Provide the [X, Y] coordinate of the cell's center where the given text is located.  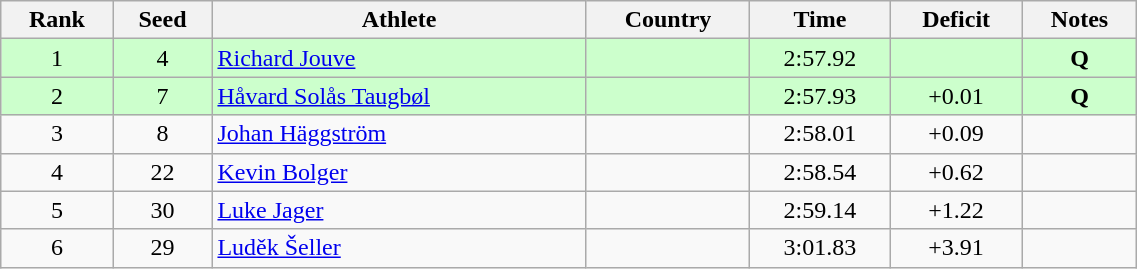
Country [668, 20]
+0.01 [956, 96]
29 [162, 248]
Rank [57, 20]
Richard Jouve [399, 58]
Deficit [956, 20]
3 [57, 134]
Kevin Bolger [399, 172]
6 [57, 248]
7 [162, 96]
30 [162, 210]
Athlete [399, 20]
3:01.83 [820, 248]
2 [57, 96]
Seed [162, 20]
Notes [1080, 20]
+0.09 [956, 134]
1 [57, 58]
Luděk Šeller [399, 248]
8 [162, 134]
Håvard Solås Taugbøl [399, 96]
Johan Häggström [399, 134]
22 [162, 172]
5 [57, 210]
2:57.93 [820, 96]
Luke Jager [399, 210]
2:57.92 [820, 58]
+1.22 [956, 210]
+0.62 [956, 172]
+3.91 [956, 248]
2:58.54 [820, 172]
Time [820, 20]
2:59.14 [820, 210]
2:58.01 [820, 134]
